Locate the cell with the specified text and output its (x, y) center coordinate. 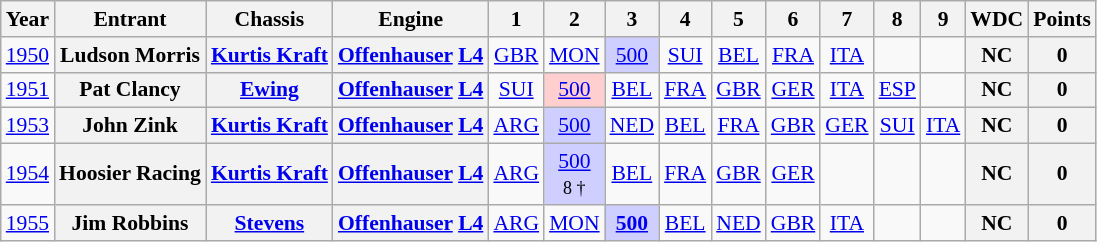
1953 (28, 126)
3 (632, 19)
Chassis (270, 19)
2 (574, 19)
1954 (28, 174)
Year (28, 19)
5 (738, 19)
Pat Clancy (130, 90)
Hoosier Racing (130, 174)
1 (516, 19)
John Zink (130, 126)
Ewing (270, 90)
9 (943, 19)
WDC (996, 19)
1950 (28, 55)
Engine (410, 19)
Stevens (270, 223)
Jim Robbins (130, 223)
Ludson Morris (130, 55)
5008 † (574, 174)
6 (794, 19)
ESP (898, 90)
Points (1062, 19)
7 (846, 19)
8 (898, 19)
1955 (28, 223)
Entrant (130, 19)
4 (685, 19)
1951 (28, 90)
